For the text-containing cell, return its midpoint in (x, y) coordinate format. 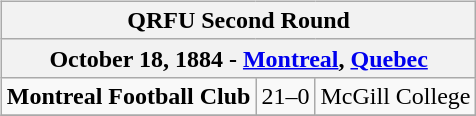
QRFU Second Round (238, 20)
October 18, 1884 - Montreal, Quebec (238, 58)
McGill College (396, 96)
Montreal Football Club (128, 96)
21–0 (286, 96)
